Pinpoint the cell where the given text exists, returning its (x, y) midpoint coordinate. 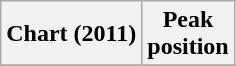
Peakposition (188, 34)
Chart (2011) (72, 34)
